Identify which cell holds the provided text, then report its [X, Y] central coordinate. 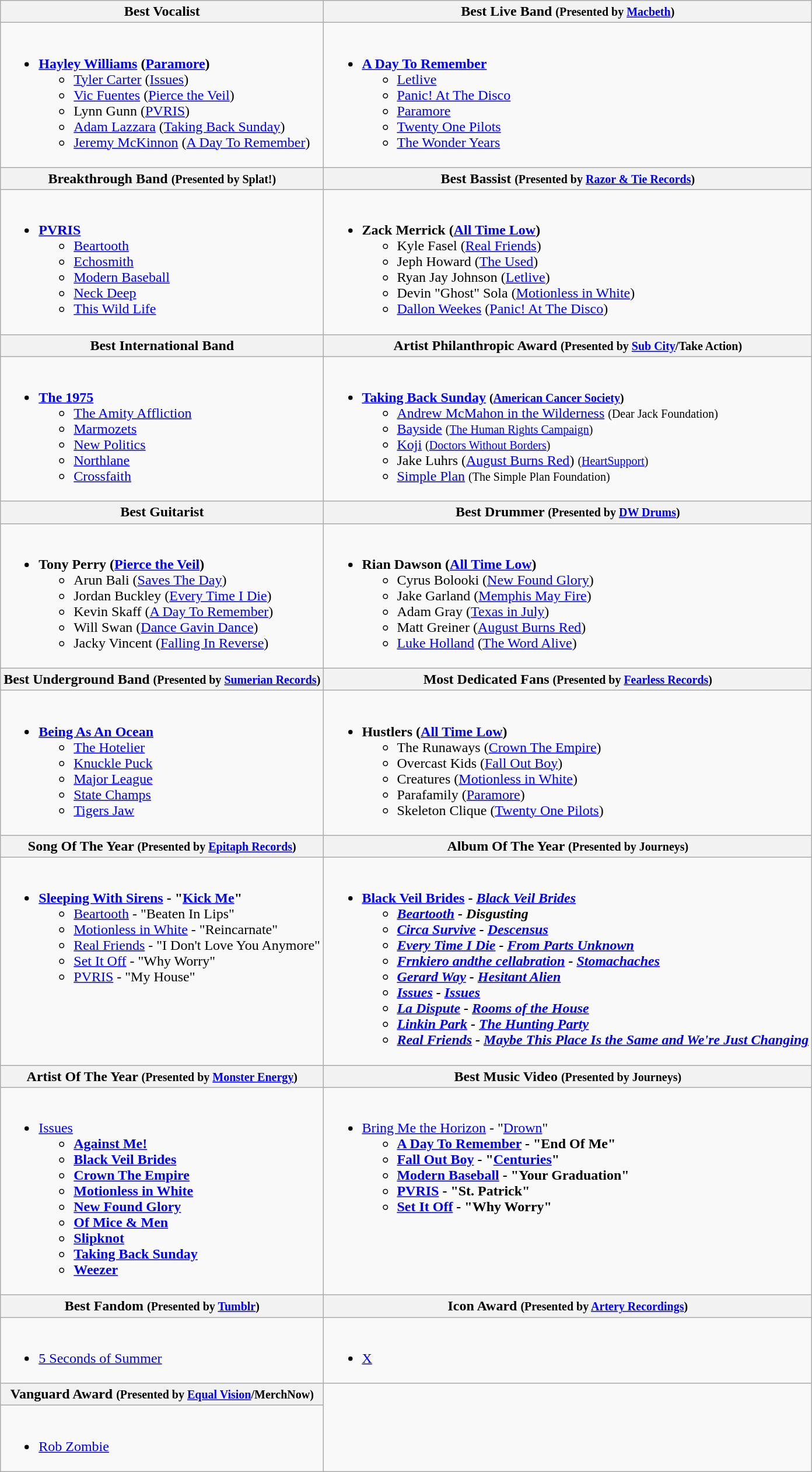
IssuesAgainst Me!Black Veil BridesCrown The EmpireMotionless in WhiteNew Found GloryOf Mice & MenSlipknotTaking Back SundayWeezer [162, 1191]
Breakthrough Band (Presented by Splat!) [162, 179]
Best Fandom (Presented by Tumblr) [162, 1306]
A Day To RememberLetlivePanic! At The DiscoParamoreTwenty One PilotsThe Wonder Years [568, 95]
Best Vocalist [162, 12]
PVRISBeartoothEchosmithModern BaseballNeck DeepThis Wild Life [162, 262]
Being As An OceanThe HotelierKnuckle PuckMajor LeagueState ChampsTigers Jaw [162, 763]
Artist Of The Year (Presented by Monster Energy) [162, 1076]
Album Of The Year (Presented by Journeys) [568, 846]
Best Live Band (Presented by Macbeth) [568, 12]
Most Dedicated Fans (Presented by Fearless Records) [568, 679]
Best Music Video (Presented by Journeys) [568, 1076]
Best Underground Band (Presented by Sumerian Records) [162, 679]
Best International Band [162, 345]
Song Of The Year (Presented by Epitaph Records) [162, 846]
Best Guitarist [162, 512]
Artist Philanthropic Award (Presented by Sub City/Take Action) [568, 345]
5 Seconds of Summer [162, 1350]
Icon Award (Presented by Artery Recordings) [568, 1306]
The 1975The Amity AfflictionMarmozetsNew PoliticsNorthlaneCrossfaith [162, 429]
Best Drummer (Presented by DW Drums) [568, 512]
Best Bassist (Presented by Razor & Tie Records) [568, 179]
X [568, 1350]
Vanguard Award (Presented by Equal Vision/MerchNow) [162, 1394]
Rob Zombie [162, 1439]
